Locate the cell with the specified text and output its [x, y] center coordinate. 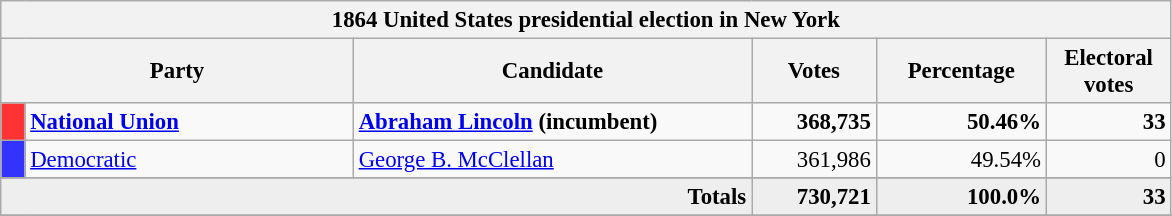
49.54% [961, 160]
730,721 [814, 197]
368,735 [814, 122]
361,986 [814, 160]
Percentage [961, 72]
100.0% [961, 197]
George B. McClellan [552, 160]
Party [178, 72]
Candidate [552, 72]
50.46% [961, 122]
Totals [376, 197]
Electoral votes [1108, 72]
1864 United States presidential election in New York [586, 20]
0 [1108, 160]
Votes [814, 72]
Abraham Lincoln (incumbent) [552, 122]
Democratic [189, 160]
National Union [189, 122]
